Identify which cell holds the provided text, then report its (X, Y) central coordinate. 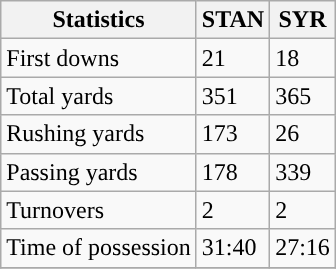
339 (303, 172)
31:40 (232, 248)
Time of possession (99, 248)
27:16 (303, 248)
178 (232, 172)
18 (303, 58)
Turnovers (99, 210)
365 (303, 96)
Statistics (99, 20)
STAN (232, 20)
173 (232, 134)
Rushing yards (99, 134)
Passing yards (99, 172)
Total yards (99, 96)
351 (232, 96)
First downs (99, 58)
26 (303, 134)
21 (232, 58)
SYR (303, 20)
